Return the (X, Y) coordinate for the center point of the cell that contains the specified text.  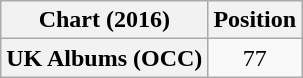
Chart (2016) (104, 20)
UK Albums (OCC) (104, 58)
Position (255, 20)
77 (255, 58)
